Return [x, y] of the center of cell containing provided text 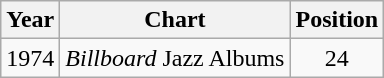
1974 [30, 58]
Position [337, 20]
Chart [175, 20]
Year [30, 20]
Billboard Jazz Albums [175, 58]
24 [337, 58]
